Identify which cell holds the provided text, then report its [x, y] central coordinate. 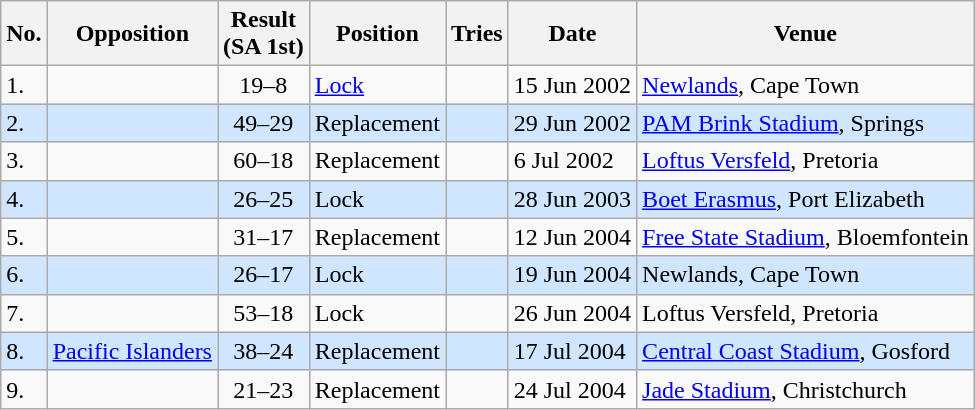
Date [572, 34]
Venue [806, 34]
5. [24, 237]
31–17 [264, 237]
4. [24, 199]
15 Jun 2002 [572, 85]
No. [24, 34]
9. [24, 389]
Free State Stadium, Bloemfontein [806, 237]
29 Jun 2002 [572, 123]
21–23 [264, 389]
Jade Stadium, Christchurch [806, 389]
38–24 [264, 351]
17 Jul 2004 [572, 351]
Boet Erasmus, Port Elizabeth [806, 199]
49–29 [264, 123]
Central Coast Stadium, Gosford [806, 351]
12 Jun 2004 [572, 237]
26 Jun 2004 [572, 313]
Opposition [132, 34]
26–25 [264, 199]
3. [24, 161]
28 Jun 2003 [572, 199]
8. [24, 351]
1. [24, 85]
Tries [478, 34]
19–8 [264, 85]
2. [24, 123]
PAM Brink Stadium, Springs [806, 123]
Position [377, 34]
53–18 [264, 313]
60–18 [264, 161]
24 Jul 2004 [572, 389]
Result(SA 1st) [264, 34]
19 Jun 2004 [572, 275]
26–17 [264, 275]
6 Jul 2002 [572, 161]
Pacific Islanders [132, 351]
7. [24, 313]
6. [24, 275]
